Capture the cell that displays the provided text and extract its [x, y] central coordinate. 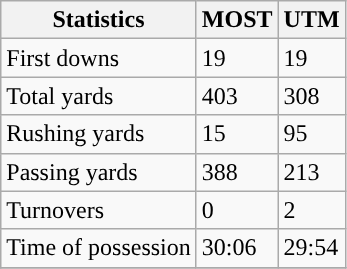
Time of possession [99, 248]
95 [312, 134]
Rushing yards [99, 134]
First downs [99, 58]
0 [237, 210]
403 [237, 96]
29:54 [312, 248]
UTM [312, 20]
2 [312, 210]
Statistics [99, 20]
15 [237, 134]
388 [237, 172]
30:06 [237, 248]
Total yards [99, 96]
Passing yards [99, 172]
Turnovers [99, 210]
308 [312, 96]
213 [312, 172]
MOST [237, 20]
